Locate the cell with the specified text and output its [X, Y] center coordinate. 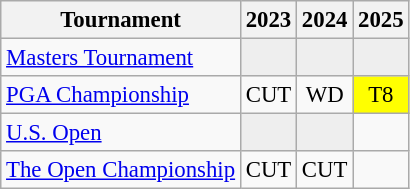
2024 [325, 20]
WD [325, 95]
U.S. Open [121, 133]
Masters Tournament [121, 58]
2025 [381, 20]
The Open Championship [121, 170]
2023 [268, 20]
PGA Championship [121, 95]
Tournament [121, 20]
T8 [381, 95]
